Output the (x, y) coordinate of the center of the cell containing the given text.  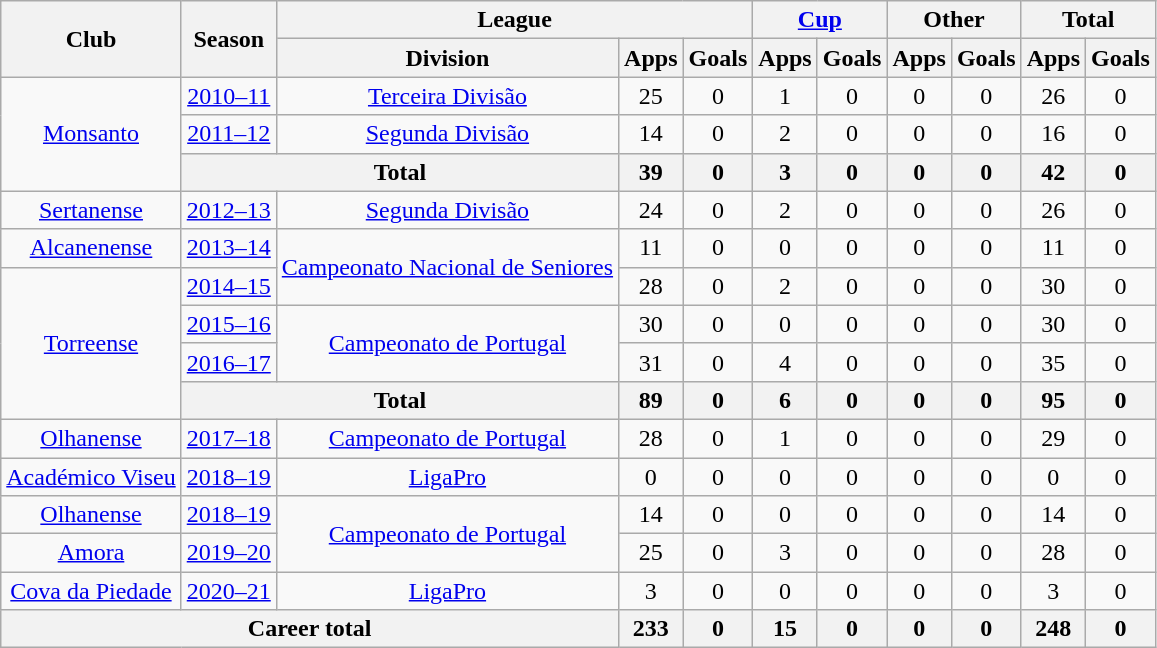
2017–18 (228, 438)
2020–21 (228, 591)
Club (91, 39)
Cova da Piedade (91, 591)
Other (954, 20)
6 (785, 400)
Académico Viseu (91, 477)
Season (228, 39)
89 (651, 400)
15 (785, 629)
95 (1053, 400)
2013–14 (228, 248)
Alcanenense (91, 248)
League (514, 20)
39 (651, 172)
16 (1053, 134)
233 (651, 629)
Terceira Divisão (447, 96)
Monsanto (91, 134)
29 (1053, 438)
35 (1053, 362)
4 (785, 362)
42 (1053, 172)
2015–16 (228, 324)
Career total (310, 629)
2016–17 (228, 362)
2011–12 (228, 134)
Sertanense (91, 210)
248 (1053, 629)
24 (651, 210)
2010–11 (228, 96)
Torreense (91, 343)
2019–20 (228, 553)
Campeonato Nacional de Seniores (447, 267)
Amora (91, 553)
31 (651, 362)
2014–15 (228, 286)
2012–13 (228, 210)
Cup (820, 20)
Division (447, 58)
